From the cell containing the given text, extract its center point as (X, Y) coordinate. 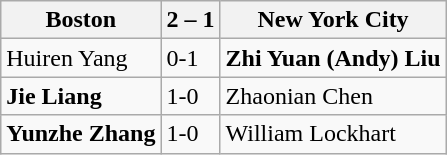
Huiren Yang (81, 58)
New York City (333, 20)
Yunzhe Zhang (81, 134)
Jie Liang (81, 96)
2 – 1 (190, 20)
William Lockhart (333, 134)
Zhaonian Chen (333, 96)
Boston (81, 20)
0-1 (190, 58)
Zhi Yuan (Andy) Liu (333, 58)
